Identify which cell holds the provided text, then report its [X, Y] central coordinate. 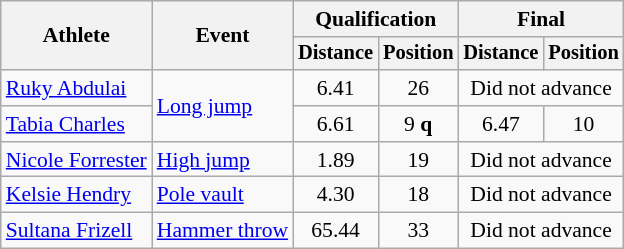
Kelsie Hendry [76, 195]
Athlete [76, 36]
Qualification [376, 19]
26 [418, 88]
Event [222, 36]
33 [418, 231]
Final [540, 19]
19 [418, 160]
65.44 [336, 231]
10 [583, 124]
9 q [418, 124]
1.89 [336, 160]
Tabia Charles [76, 124]
Nicole Forrester [76, 160]
Sultana Frizell [76, 231]
Pole vault [222, 195]
Long jump [222, 106]
18 [418, 195]
6.41 [336, 88]
Ruky Abdulai [76, 88]
High jump [222, 160]
Hammer throw [222, 231]
6.47 [500, 124]
4.30 [336, 195]
6.61 [336, 124]
